From the cell containing the given text, extract its center point as (X, Y) coordinate. 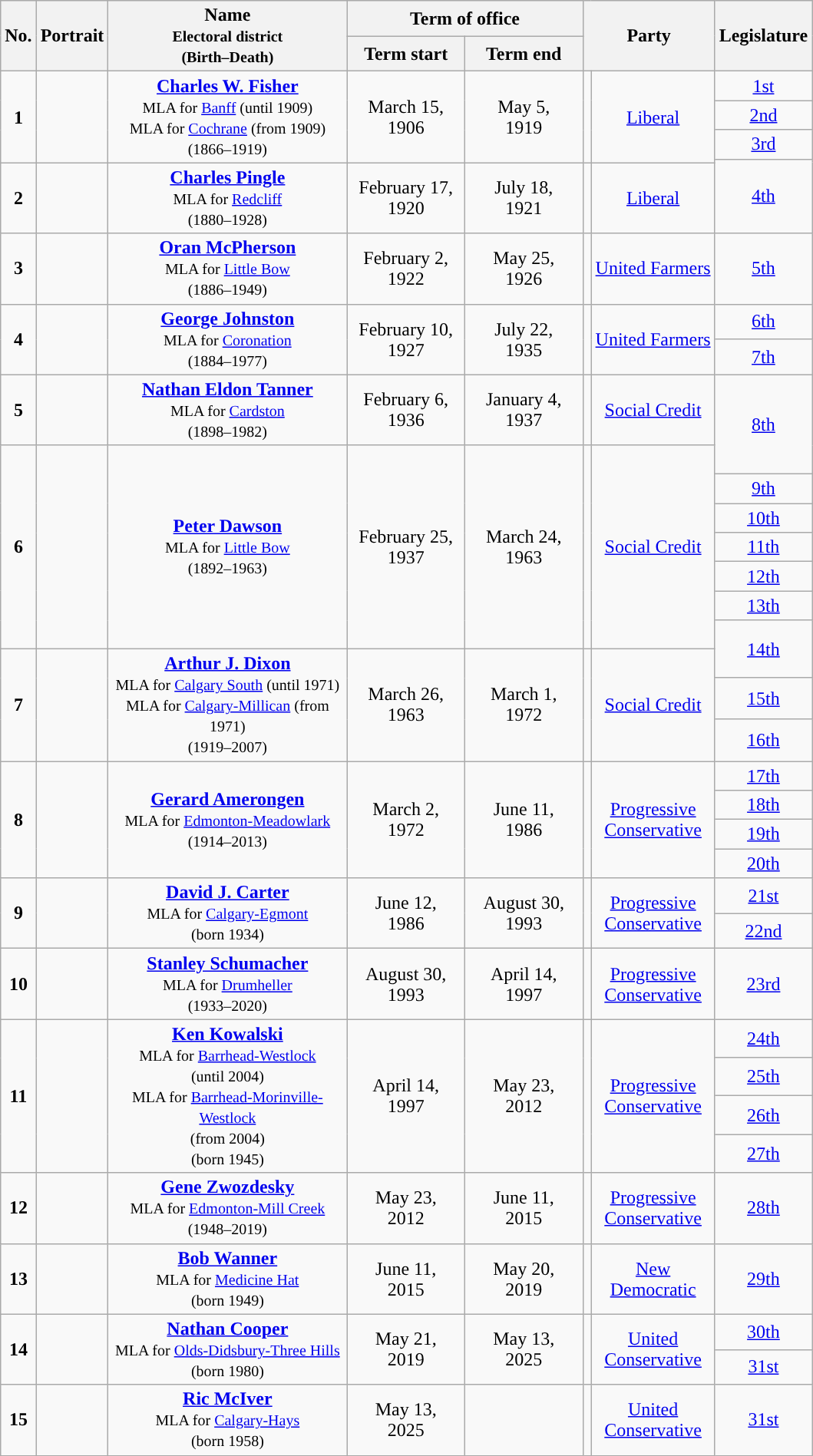
3 (18, 269)
18th (763, 805)
4th (763, 196)
Charles W. FisherMLA for Banff (until 1909)MLA for Cochrane (from 1909)(1866–1919) (227, 117)
Term start (406, 54)
No. (18, 36)
March 1,1972 (524, 705)
22nd (763, 931)
10 (18, 984)
New Democratic (653, 1279)
Term end (524, 54)
19th (763, 834)
Legislature (763, 36)
February 25,1937 (406, 546)
3rd (763, 144)
Gene ZwozdeskyMLA for Edmonton-Mill Creek(1948–2019) (227, 1208)
14 (18, 1349)
January 4,1937 (524, 410)
Ken KowalskiMLA for Barrhead-Westlock(until 2004)MLA for Barrhead-Morinville-Westlock(from 2004)(born 1945) (227, 1096)
David J. CarterMLA for Calgary-Egmont(born 1934) (227, 913)
9th (763, 489)
Charles PingleMLA for Redcliff(1880–1928) (227, 198)
6th (763, 322)
27th (763, 1154)
25th (763, 1077)
Stanley SchumacherMLA for Drumheller(1933–2020) (227, 984)
May 25,1926 (524, 269)
6 (18, 546)
8 (18, 820)
10th (763, 518)
7 (18, 705)
8th (763, 424)
1 (18, 117)
Peter DawsonMLA for Little Bow(1892–1963) (227, 546)
Ric McIverMLA for Calgary-Hays(born 1958) (227, 1420)
29th (763, 1279)
11th (763, 547)
17th (763, 776)
June 11,1986 (524, 820)
12 (18, 1208)
1st (763, 86)
21st (763, 896)
4 (18, 339)
5th (763, 269)
Portrait (72, 36)
Term of office (465, 18)
May 21,2019 (406, 1349)
June 12,1986 (406, 913)
Oran McPhersonMLA for Little Bow(1886–1949) (227, 269)
February 17,1920 (406, 198)
16th (763, 740)
15 (18, 1420)
March 24,1963 (524, 546)
February 10,1927 (406, 339)
February 6,1936 (406, 410)
5 (18, 410)
July 18,1921 (524, 198)
12th (763, 576)
14th (763, 649)
Nathan CooperMLA for Olds-Didsbury-Three Hills(born 1980) (227, 1349)
24th (763, 1038)
Gerard AmerongenMLA for Edmonton-Meadowlark(1914–2013) (227, 820)
Bob WannerMLA for Medicine Hat(born 1949) (227, 1279)
Party (649, 36)
30th (763, 1332)
NameElectoral district(Birth–Death) (227, 36)
13 (18, 1279)
May 5,1919 (524, 117)
2nd (763, 115)
Nathan Eldon TannerMLA for Cardston(1898–1982) (227, 410)
28th (763, 1208)
May 20,2019 (524, 1279)
7th (763, 357)
March 15,1906 (406, 117)
July 22,1935 (524, 339)
13th (763, 606)
26th (763, 1115)
Arthur J. DixonMLA for Calgary South (until 1971)MLA for Calgary-Millican (from 1971)(1919–2007) (227, 705)
February 2,1922 (406, 269)
15th (763, 698)
2 (18, 198)
23rd (763, 984)
9 (18, 913)
March 26,1963 (406, 705)
11 (18, 1096)
March 2,1972 (406, 820)
George JohnstonMLA for Coronation(1884–1977) (227, 339)
20th (763, 863)
